From the cell containing the given text, extract its center point as (x, y) coordinate. 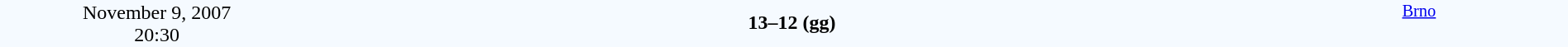
November 9, 200720:30 (157, 23)
Brno (1419, 23)
13–12 (gg) (791, 22)
